Provide the (x, y) coordinate of the cell's center where the given text is located.  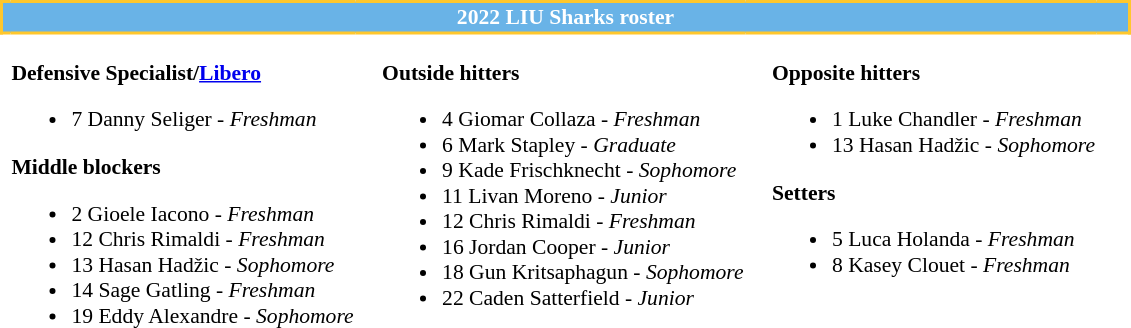
2022 LIU Sharks roster (566, 18)
